Find where the given text appears and provide that cell's center as [X, Y] coordinate. 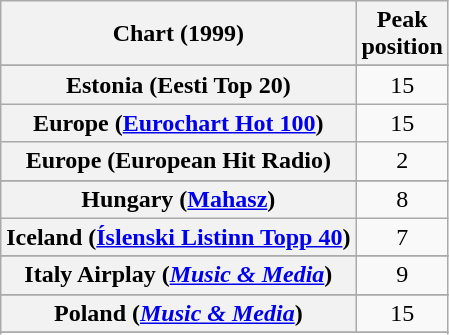
2 [402, 161]
Peakposition [402, 34]
Hungary (Mahasz) [178, 199]
Europe (European Hit Radio) [178, 161]
8 [402, 199]
Italy Airplay (Music & Media) [178, 275]
Chart (1999) [178, 34]
Europe (Eurochart Hot 100) [178, 123]
Iceland (Íslenski Listinn Topp 40) [178, 237]
Estonia (Eesti Top 20) [178, 85]
9 [402, 275]
7 [402, 237]
Poland (Music & Media) [178, 313]
